Locate the cell with the specified text and output its [x, y] center coordinate. 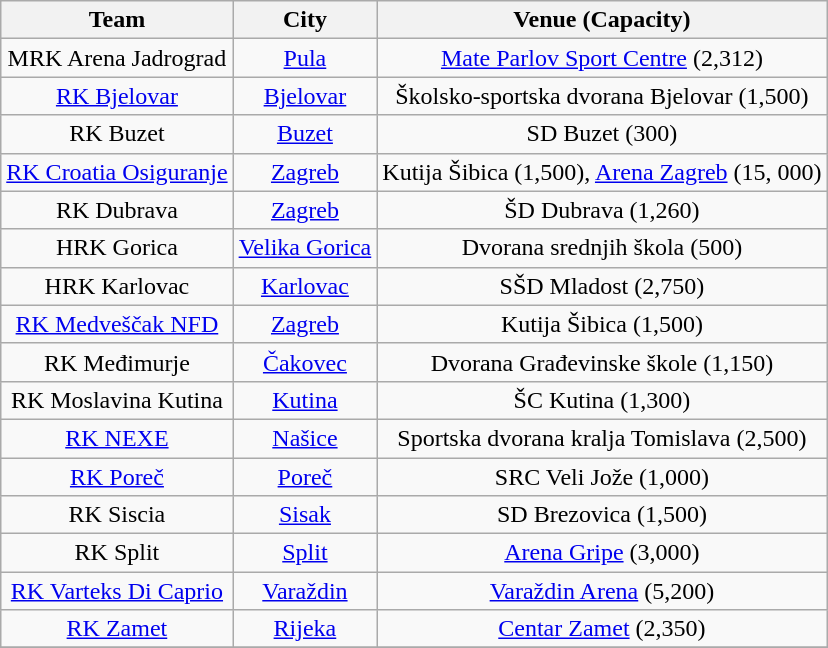
RK Bjelovar [117, 96]
Kutija Šibica (1,500), Arena Zagreb (15, 000) [602, 172]
Dvorana Građevinske škole (1,150) [602, 362]
RK Siscia [117, 515]
Varaždin [305, 591]
RK Croatia Osiguranje [117, 172]
RK Poreč [117, 477]
Varaždin Arena (5,200) [602, 591]
Karlovac [305, 286]
Bjelovar [305, 96]
RK NEXE [117, 438]
Sisak [305, 515]
Arena Gripe (3,000) [602, 553]
Velika Gorica [305, 248]
RK Medveščak NFD [117, 324]
Buzet [305, 134]
RK Buzet [117, 134]
Split [305, 553]
RK Split [117, 553]
ŠD Dubrava (1,260) [602, 210]
Kutina [305, 400]
SRC Veli Jože (1,000) [602, 477]
Poreč [305, 477]
Dvorana srednjih škola (500) [602, 248]
HRK Gorica [117, 248]
Venue (Capacity) [602, 20]
Team [117, 20]
SD Buzet (300) [602, 134]
RK Moslavina Kutina [117, 400]
Mate Parlov Sport Centre (2,312) [602, 58]
Pula [305, 58]
HRK Karlovac [117, 286]
SD Brezovica (1,500) [602, 515]
Kutija Šibica (1,500) [602, 324]
Školsko-sportska dvorana Bjelovar (1,500) [602, 96]
MRK Arena Jadrograd [117, 58]
SŠD Mladost (2,750) [602, 286]
Rijeka [305, 629]
Čakovec [305, 362]
City [305, 20]
RK Zamet [117, 629]
Centar Zamet (2,350) [602, 629]
ŠC Kutina (1,300) [602, 400]
RK Međimurje [117, 362]
RK Dubrava [117, 210]
Našice [305, 438]
Sportska dvorana kralja Tomislava (2,500) [602, 438]
RK Varteks Di Caprio [117, 591]
